Provide the [x, y] coordinate of the cell's center where the given text is located.  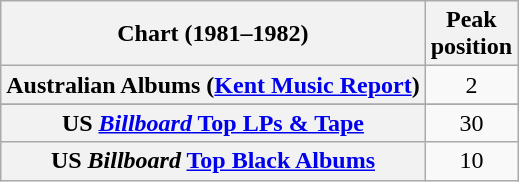
Chart (1981–1982) [213, 34]
Peakposition [471, 34]
Australian Albums (Kent Music Report) [213, 85]
US Billboard Top LPs & Tape [213, 123]
30 [471, 123]
2 [471, 85]
US Billboard Top Black Albums [213, 161]
10 [471, 161]
